Detect which cell encompasses the target text, then output its (X, Y) center coordinate. 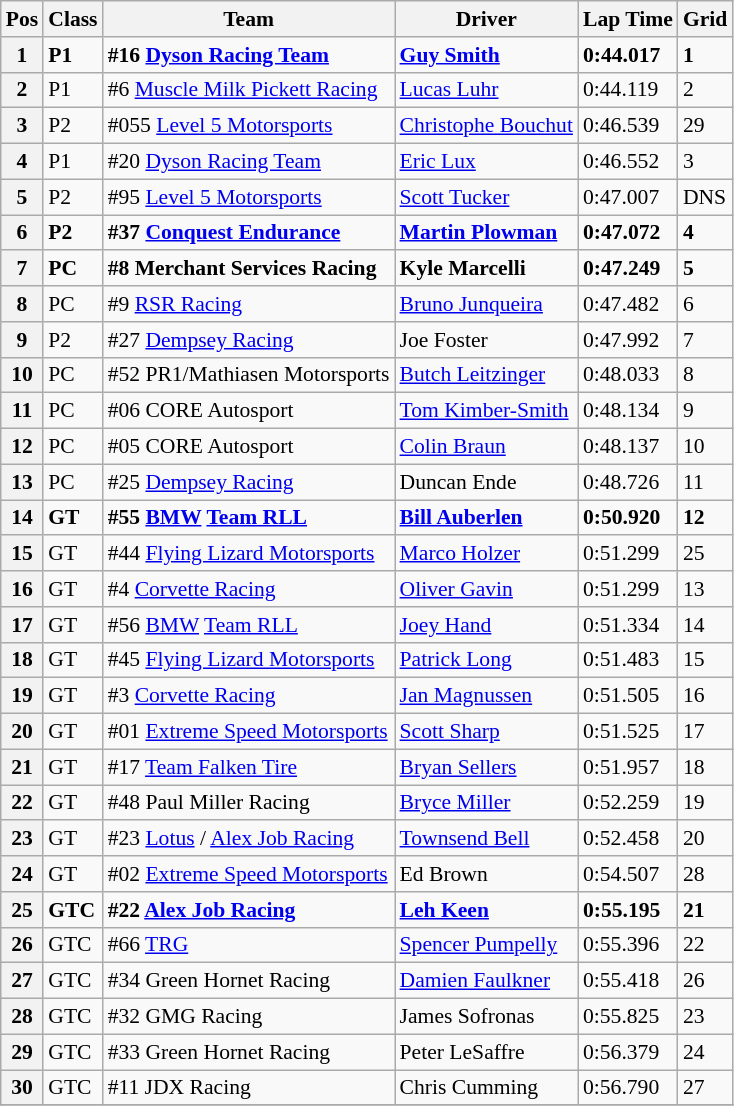
0:55.825 (628, 1017)
Ed Brown (486, 874)
0:48.033 (628, 375)
#02 Extreme Speed Motorsports (249, 874)
Joe Foster (486, 340)
0:50.920 (628, 518)
#37 Conquest Endurance (249, 233)
30 (22, 1088)
Joey Hand (486, 625)
0:51.525 (628, 732)
#23 Lotus / Alex Job Racing (249, 839)
Butch Leitzinger (486, 375)
#33 Green Hornet Racing (249, 1052)
#45 Flying Lizard Motorsports (249, 660)
#055 Level 5 Motorsports (249, 126)
Leh Keen (486, 910)
0:55.195 (628, 910)
0:51.334 (628, 625)
#32 GMG Racing (249, 1017)
#05 CORE Autosport (249, 447)
Driver (486, 19)
0:56.790 (628, 1088)
0:47.007 (628, 197)
#22 Alex Job Racing (249, 910)
0:48.137 (628, 447)
#11 JDX Racing (249, 1088)
0:47.482 (628, 304)
0:52.458 (628, 839)
0:47.249 (628, 269)
Class (72, 19)
Colin Braun (486, 447)
Kyle Marcelli (486, 269)
#95 Level 5 Motorsports (249, 197)
Bill Auberlen (486, 518)
0:55.418 (628, 981)
0:46.552 (628, 162)
Tom Kimber-Smith (486, 411)
0:48.726 (628, 482)
Marco Holzer (486, 554)
0:56.379 (628, 1052)
0:47.992 (628, 340)
#52 PR1/Mathiasen Motorsports (249, 375)
Bruno Junqueira (486, 304)
#27 Dempsey Racing (249, 340)
Team (249, 19)
#3 Corvette Racing (249, 696)
Duncan Ende (486, 482)
Bryan Sellers (486, 767)
#56 BMW Team RLL (249, 625)
0:55.396 (628, 945)
#17 Team Falken Tire (249, 767)
0:44.119 (628, 90)
Christophe Bouchut (486, 126)
DNS (706, 197)
Eric Lux (486, 162)
0:51.505 (628, 696)
#4 Corvette Racing (249, 589)
#06 CORE Autosport (249, 411)
Bryce Miller (486, 803)
0:51.957 (628, 767)
James Sofronas (486, 1017)
#25 Dempsey Racing (249, 482)
Peter LeSaffre (486, 1052)
0:52.259 (628, 803)
#66 TRG (249, 945)
#01 Extreme Speed Motorsports (249, 732)
0:44.017 (628, 55)
#34 Green Hornet Racing (249, 981)
Lucas Luhr (486, 90)
Scott Sharp (486, 732)
0:51.483 (628, 660)
#6 Muscle Milk Pickett Racing (249, 90)
0:54.507 (628, 874)
0:48.134 (628, 411)
Martin Plowman (486, 233)
Patrick Long (486, 660)
Damien Faulkner (486, 981)
#9 RSR Racing (249, 304)
#16 Dyson Racing Team (249, 55)
Oliver Gavin (486, 589)
Scott Tucker (486, 197)
Chris Cumming (486, 1088)
0:46.539 (628, 126)
#48 Paul Miller Racing (249, 803)
#8 Merchant Services Racing (249, 269)
Jan Magnussen (486, 696)
#55 BMW Team RLL (249, 518)
Grid (706, 19)
Guy Smith (486, 55)
Spencer Pumpelly (486, 945)
Lap Time (628, 19)
#44 Flying Lizard Motorsports (249, 554)
Townsend Bell (486, 839)
Pos (22, 19)
#20 Dyson Racing Team (249, 162)
0:47.072 (628, 233)
